Pinpoint the cell where the given text exists, returning its (x, y) midpoint coordinate. 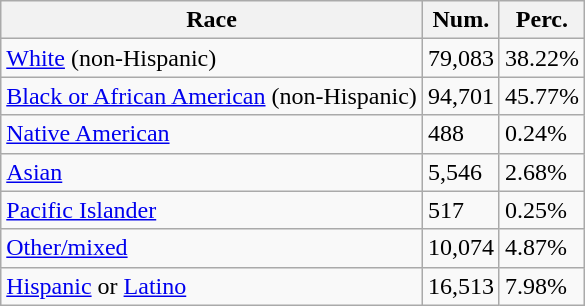
Race (212, 20)
7.98% (542, 286)
Hispanic or Latino (212, 286)
White (non-Hispanic) (212, 58)
38.22% (542, 58)
16,513 (460, 286)
Pacific Islander (212, 210)
Native American (212, 134)
Asian (212, 172)
0.24% (542, 134)
517 (460, 210)
45.77% (542, 96)
Perc. (542, 20)
Num. (460, 20)
4.87% (542, 248)
0.25% (542, 210)
5,546 (460, 172)
94,701 (460, 96)
Other/mixed (212, 248)
10,074 (460, 248)
2.68% (542, 172)
Black or African American (non-Hispanic) (212, 96)
79,083 (460, 58)
488 (460, 134)
